Detect which cell encompasses the target text, then output its (x, y) center coordinate. 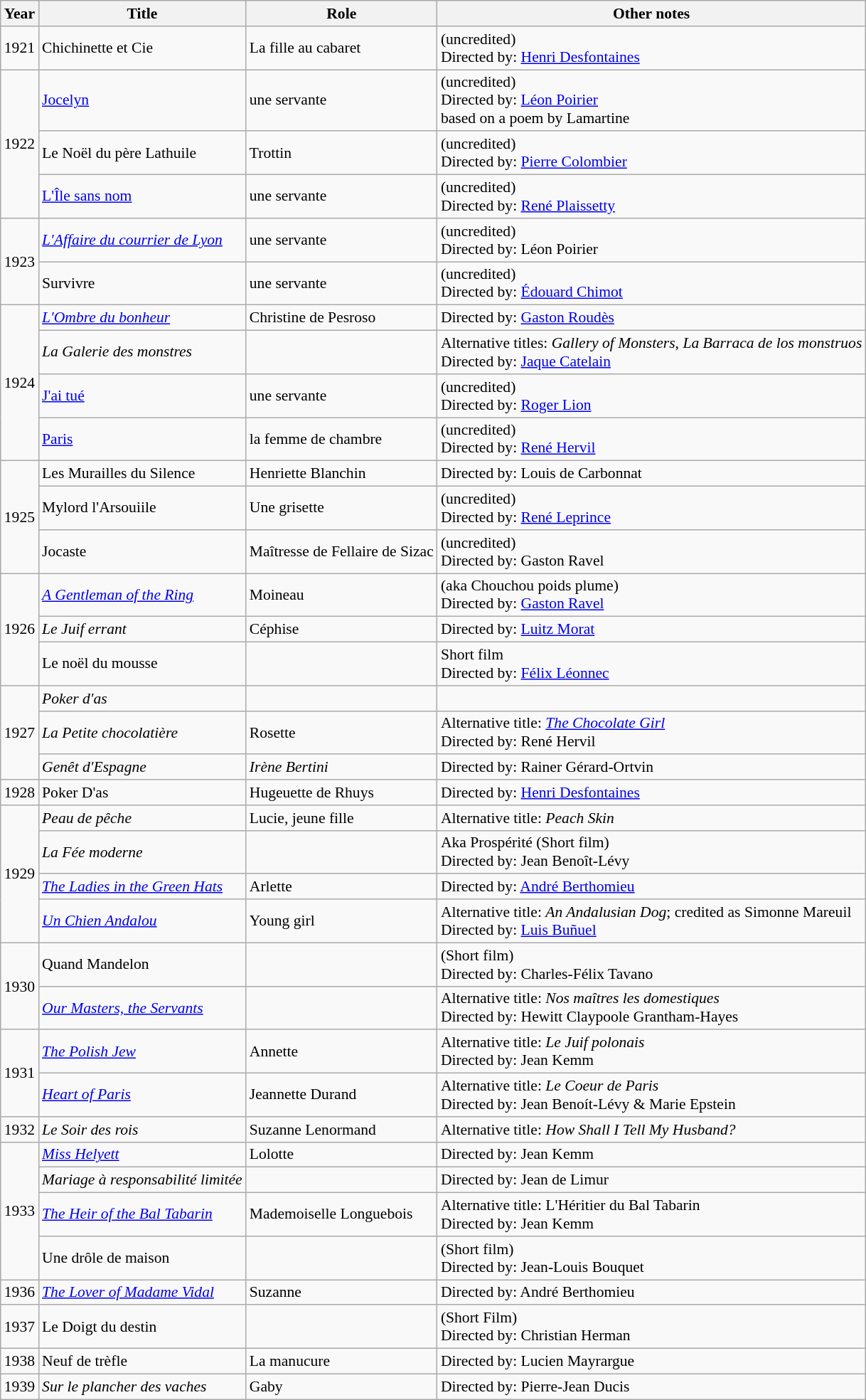
The Polish Jew (142, 1051)
Alternative title: Le Coeur de ParisDirected by: Jean Benoít-Lévy & Marie Epstein (651, 1096)
The Ladies in the Green Hats (142, 887)
Directed by: Henri Desfontaines (651, 792)
(uncredited)Directed by: Henri Desfontaines (651, 48)
Heart of Paris (142, 1096)
Neuf de trèfle (142, 1362)
(uncredited)Directed by: René Plaissetty (651, 196)
Irène Bertini (341, 768)
Title (142, 14)
(Short film)Directed by: Charles-Félix Tavano (651, 965)
Alternative title: Le Juif polonaisDirected by: Jean Kemm (651, 1051)
Aka Prospérité (Short film)Directed by: Jean Benoît-Lévy (651, 852)
(uncredited)Directed by: Édouard Chimot (651, 283)
J'ai tué (142, 396)
Role (341, 14)
Jocaste (142, 552)
Young girl (341, 921)
Chichinette et Cie (142, 48)
1930 (20, 986)
Suzanne (341, 1293)
Une grisette (341, 508)
(uncredited)Directed by: Gaston Ravel (651, 552)
La manucure (341, 1362)
Poker D'as (142, 792)
L'Affaire du courrier de Lyon (142, 240)
1938 (20, 1362)
Suzanne Lenormand (341, 1130)
Les Murailles du Silence (142, 474)
The Lover of Madame Vidal (142, 1293)
Le noël du mousse (142, 664)
Jocelyn (142, 101)
The Heir of the Bal Tabarin (142, 1215)
1937 (20, 1327)
(uncredited)Directed by: René Hervil (651, 440)
1926 (20, 630)
1933 (20, 1211)
Quand Mandelon (142, 965)
Genêt d'Espagne (142, 768)
Jeannette Durand (341, 1096)
A Gentleman of the Ring (142, 595)
Alternative title: L'Héritier du Bal TabarinDirected by: Jean Kemm (651, 1215)
1936 (20, 1293)
Sur le plancher des vaches (142, 1386)
1939 (20, 1386)
Directed by: Louis de Carbonnat (651, 474)
1923 (20, 262)
1925 (20, 517)
Our Masters, the Servants (142, 1007)
Arlette (341, 887)
Le Juif errant (142, 630)
La Fée moderne (142, 852)
Christine de Pesroso (341, 318)
Mariage à responsabilité limitée (142, 1180)
1931 (20, 1073)
1922 (20, 144)
1924 (20, 383)
la femme de chambre (341, 440)
Un Chien Andalou (142, 921)
Survivre (142, 283)
Directed by: Jean de Limur (651, 1180)
1932 (20, 1130)
(uncredited)Directed by: René Leprince (651, 508)
Paris (142, 440)
Gaby (341, 1386)
Other notes (651, 14)
Une drôle de maison (142, 1258)
Mademoiselle Longuebois (341, 1215)
Hugeuette de Rhuys (341, 792)
Directed by: Luitz Morat (651, 630)
Moineau (341, 595)
(uncredited)Directed by: Pierre Colombier (651, 154)
La Galerie des monstres (142, 353)
Alternative title: Nos maîtres les domestiquesDirected by: Hewitt Claypoole Grantham-Hayes (651, 1007)
(uncredited)Directed by: Léon Poirier (651, 240)
Peau de pêche (142, 818)
Mylord l'Arsouiile (142, 508)
Maîtresse de Fellaire de Sizac (341, 552)
Alternative title: Peach Skin (651, 818)
Short filmDirected by: Félix Léonnec (651, 664)
(uncredited)Directed by: Roger Lion (651, 396)
Directed by: Lucien Mayrargue (651, 1362)
L'Ombre du bonheur (142, 318)
1929 (20, 874)
1927 (20, 733)
Poker d'as (142, 699)
Directed by: Pierre-Jean Ducis (651, 1386)
Miss Helyett (142, 1155)
(Short film)Directed by: Jean-Louis Bouquet (651, 1258)
Le Soir des rois (142, 1130)
(aka Chouchou poids plume)Directed by: Gaston Ravel (651, 595)
Trottin (341, 154)
Lucie, jeune fille (341, 818)
(Short Film)Directed by: Christian Herman (651, 1327)
Alternative titles: Gallery of Monsters, La Barraca de los monstruosDirected by: Jaque Catelain (651, 353)
1921 (20, 48)
(uncredited)Directed by: Léon Poirierbased on a poem by Lamartine (651, 101)
La fille au cabaret (341, 48)
Rosette (341, 733)
Annette (341, 1051)
Henriette Blanchin (341, 474)
Alternative title: How Shall I Tell My Husband? (651, 1130)
Le Doigt du destin (142, 1327)
Alternative title: An Andalusian Dog; credited as Simonne MareuilDirected by: Luis Buñuel (651, 921)
1928 (20, 792)
Directed by: Rainer Gérard-Ortvin (651, 768)
La Petite chocolatière (142, 733)
Lolotte (341, 1155)
Le Noël du père Lathuile (142, 154)
Alternative title: The Chocolate GirlDirected by: René Hervil (651, 733)
Céphise (341, 630)
Year (20, 14)
Directed by: Jean Kemm (651, 1155)
Directed by: Gaston Roudès (651, 318)
L'Île sans nom (142, 196)
